Scan for the cell matching the given text and deliver its (X, Y) coordinate at center. 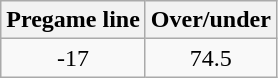
Pregame line (74, 20)
74.5 (210, 58)
Over/under (210, 20)
-17 (74, 58)
